Pinpoint the cell where the given text exists, returning its [X, Y] midpoint coordinate. 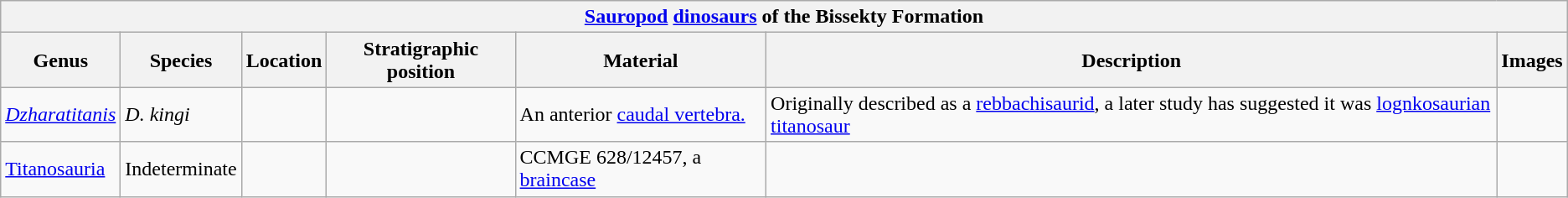
Sauropod dinosaurs of the Bissekty Formation [784, 17]
Description [1132, 60]
CCMGE 628/12457, a braincase [641, 169]
Originally described as a rebbachisaurid, a later study has suggested it was lognkosaurian titanosaur [1132, 114]
An anterior caudal vertebra. [641, 114]
Indeterminate [181, 169]
Species [181, 60]
D. kingi [181, 114]
Genus [60, 60]
Titanosauria [60, 169]
Images [1532, 60]
Stratigraphic position [420, 60]
Location [284, 60]
Dzharatitanis [60, 114]
Material [641, 60]
